Extract the (x, y) coordinate from the center of the cell holding the provided text.  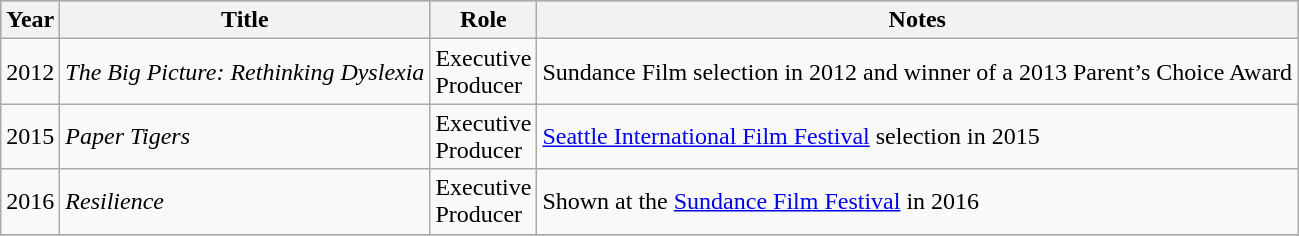
Year (30, 20)
Title (245, 20)
Notes (918, 20)
2012 (30, 72)
Seattle International Film Festival selection in 2015 (918, 136)
Sundance Film selection in 2012 and winner of a 2013 Parent’s Choice Award (918, 72)
2016 (30, 202)
Paper Tigers (245, 136)
Resilience (245, 202)
The Big Picture: Rethinking Dyslexia (245, 72)
Shown at the Sundance Film Festival in 2016 (918, 202)
2015 (30, 136)
Role (484, 20)
